Detect which cell encompasses the target text, then output its (X, Y) center coordinate. 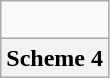
Scheme 4 (55, 58)
